For the text-containing cell, return its midpoint in [X, Y] coordinate format. 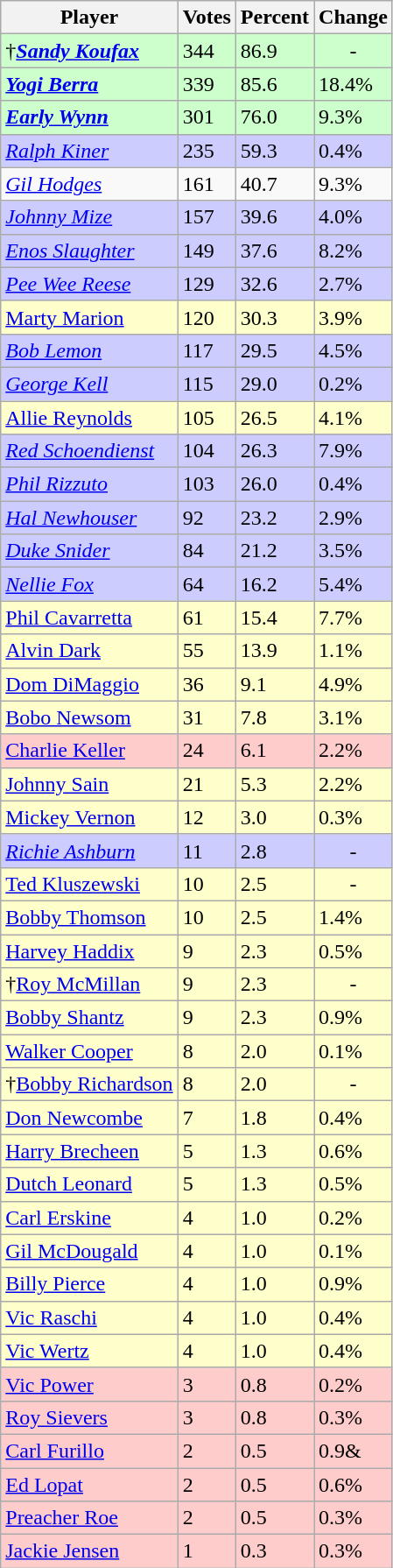
21 [207, 784]
105 [207, 418]
55 [207, 651]
32.6 [275, 284]
64 [207, 584]
39.6 [275, 217]
301 [207, 117]
4.5% [354, 350]
3.0 [275, 817]
Roy Sievers [89, 1417]
†Bobby Richardson [89, 1084]
George Kell [89, 384]
3.1% [354, 717]
Pee Wee Reese [89, 284]
26.3 [275, 451]
Nellie Fox [89, 584]
3.5% [354, 551]
2.8 [275, 851]
†Roy McMillan [89, 985]
Billy Pierce [89, 1284]
Gil McDougald [89, 1251]
23.2 [275, 518]
Ed Lopat [89, 1485]
61 [207, 618]
235 [207, 151]
Mickey Vernon [89, 817]
Change [354, 18]
Bobby Thomson [89, 917]
Jackie Jensen [89, 1551]
7.7% [354, 618]
Votes [207, 18]
Bobo Newsom [89, 717]
Harry Brecheen [89, 1151]
Phil Rizzuto [89, 484]
104 [207, 451]
16.2 [275, 584]
30.3 [275, 317]
Richie Ashburn [89, 851]
Bobby Shantz [89, 1018]
1 [207, 1551]
76.0 [275, 117]
8.2% [354, 251]
Red Schoendienst [89, 451]
129 [207, 284]
4.9% [354, 684]
Vic Wertz [89, 1351]
15.4 [275, 618]
13.9 [275, 651]
59.3 [275, 151]
6.1 [275, 751]
26.5 [275, 418]
4.0% [354, 217]
Carl Furillo [89, 1451]
117 [207, 350]
Johnny Sain [89, 784]
21.2 [275, 551]
1.1% [354, 651]
Percent [275, 18]
Allie Reynolds [89, 418]
344 [207, 51]
157 [207, 217]
115 [207, 384]
4.1% [354, 418]
1.4% [354, 917]
149 [207, 251]
Carl Erskine [89, 1218]
Hal Newhouser [89, 518]
Vic Raschi [89, 1317]
Dom DiMaggio [89, 684]
Don Newcombe [89, 1118]
Marty Marion [89, 317]
31 [207, 717]
5.4% [354, 584]
1.8 [275, 1118]
Phil Cavarretta [89, 618]
86.9 [275, 51]
Harvey Haddix [89, 950]
84 [207, 551]
37.6 [275, 251]
40.7 [275, 184]
24 [207, 751]
Alvin Dark [89, 651]
Charlie Keller [89, 751]
103 [207, 484]
2.9% [354, 518]
Duke Snider [89, 551]
Ralph Kiner [89, 151]
7 [207, 1118]
9.1 [275, 684]
12 [207, 817]
29.0 [275, 384]
Vic Power [89, 1384]
Ted Kluszewski [89, 884]
26.0 [275, 484]
Early Wynn [89, 117]
29.5 [275, 350]
7.8 [275, 717]
Player [89, 18]
85.6 [275, 84]
2.7% [354, 284]
161 [207, 184]
Gil Hodges [89, 184]
120 [207, 317]
3.9% [354, 317]
Bob Lemon [89, 350]
339 [207, 84]
5.3 [275, 784]
11 [207, 851]
18.4% [354, 84]
Enos Slaughter [89, 251]
0.9& [354, 1451]
Walker Cooper [89, 1051]
0.3 [275, 1551]
†Sandy Koufax [89, 51]
92 [207, 518]
36 [207, 684]
Preacher Roe [89, 1518]
Johnny Mize [89, 217]
Yogi Berra [89, 84]
Dutch Leonard [89, 1184]
7.9% [354, 451]
